Identify which cell holds the provided text, then report its (X, Y) central coordinate. 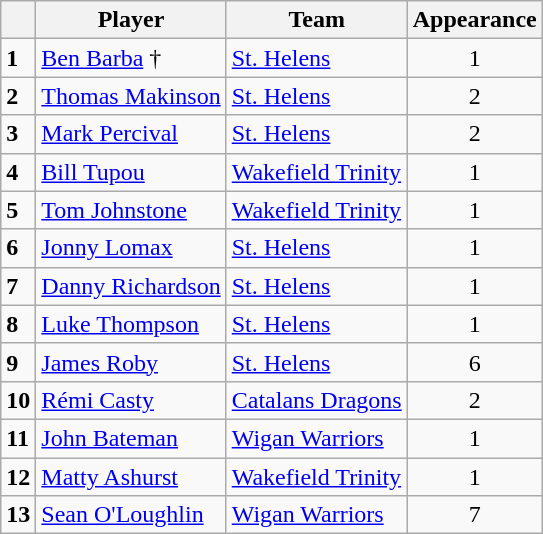
5 (18, 210)
13 (18, 515)
Appearance (474, 20)
James Roby (131, 362)
Matty Ashurst (131, 477)
Tom Johnstone (131, 210)
9 (18, 362)
11 (18, 438)
Team (316, 20)
12 (18, 477)
John Bateman (131, 438)
Ben Barba † (131, 58)
Rémi Casty (131, 400)
Jonny Lomax (131, 248)
4 (18, 172)
Sean O'Loughlin (131, 515)
8 (18, 324)
10 (18, 400)
Player (131, 20)
Mark Percival (131, 134)
Luke Thompson (131, 324)
Bill Tupou (131, 172)
Thomas Makinson (131, 96)
Danny Richardson (131, 286)
3 (18, 134)
Catalans Dragons (316, 400)
